Capture the cell that displays the provided text and extract its [X, Y] central coordinate. 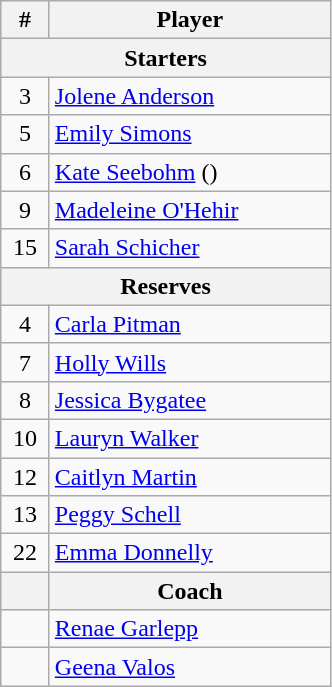
Holly Wills [190, 362]
Kate Seebohm () [190, 172]
3 [26, 96]
8 [26, 400]
10 [26, 438]
Caitlyn Martin [190, 477]
Emily Simons [190, 134]
7 [26, 362]
Emma Donnelly [190, 553]
Madeleine O'Hehir [190, 210]
Coach [190, 591]
4 [26, 324]
Starters [166, 58]
# [26, 20]
Carla Pitman [190, 324]
Player [190, 20]
Geena Valos [190, 667]
Jolene Anderson [190, 96]
Renae Garlepp [190, 629]
22 [26, 553]
9 [26, 210]
13 [26, 515]
6 [26, 172]
Reserves [166, 286]
Lauryn Walker [190, 438]
Peggy Schell [190, 515]
Sarah Schicher [190, 248]
15 [26, 248]
Jessica Bygatee [190, 400]
12 [26, 477]
5 [26, 134]
